Find where the given text appears and provide that cell's center as (X, Y) coordinate. 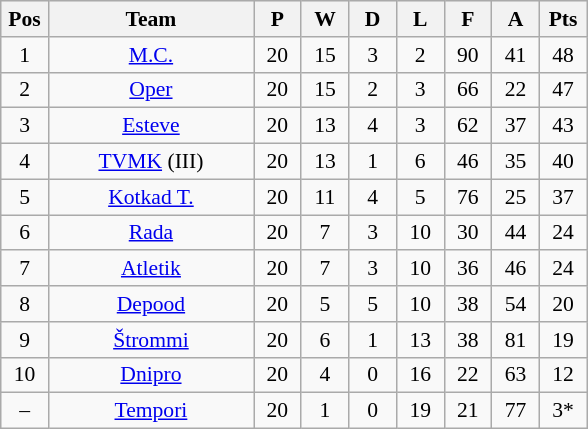
90 (468, 55)
11 (325, 197)
P (278, 19)
16 (420, 375)
25 (516, 197)
– (25, 411)
63 (516, 375)
Tempori (150, 411)
L (420, 19)
Pos (25, 19)
A (516, 19)
40 (563, 162)
44 (516, 233)
Esteve (150, 126)
Atletik (150, 269)
F (468, 19)
D (373, 19)
81 (516, 340)
TVMK (III) (150, 162)
41 (516, 55)
Pts (563, 19)
8 (25, 304)
Depood (150, 304)
77 (516, 411)
Rada (150, 233)
48 (563, 55)
Dnipro (150, 375)
47 (563, 90)
43 (563, 126)
M.C. (150, 55)
30 (468, 233)
36 (468, 269)
76 (468, 197)
12 (563, 375)
3* (563, 411)
21 (468, 411)
62 (468, 126)
9 (25, 340)
Kotkad T. (150, 197)
66 (468, 90)
W (325, 19)
Team (150, 19)
35 (516, 162)
Štrommi (150, 340)
Oper (150, 90)
54 (516, 304)
